Determine the (X, Y) coordinate at the center of the cell enclosing the given text.  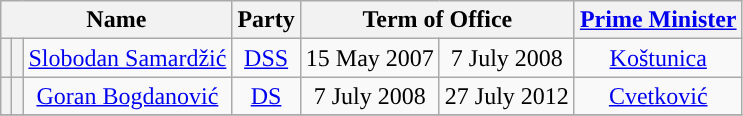
Koštunica (658, 58)
27 July 2012 (506, 96)
Goran Bogdanović (128, 96)
Party (266, 20)
DS (266, 96)
Cvetković (658, 96)
Name (116, 20)
15 May 2007 (370, 58)
Prime Minister (658, 20)
Term of Office (437, 20)
Slobodan Samardžić (128, 58)
DSS (266, 58)
